Capture the cell that displays the provided text and extract its [X, Y] central coordinate. 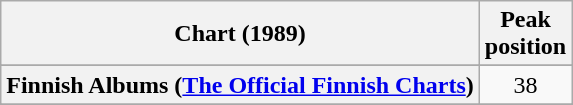
38 [525, 85]
Peakposition [525, 34]
Chart (1989) [240, 34]
Finnish Albums (The Official Finnish Charts) [240, 85]
